Scan for the cell matching the given text and deliver its (X, Y) coordinate at center. 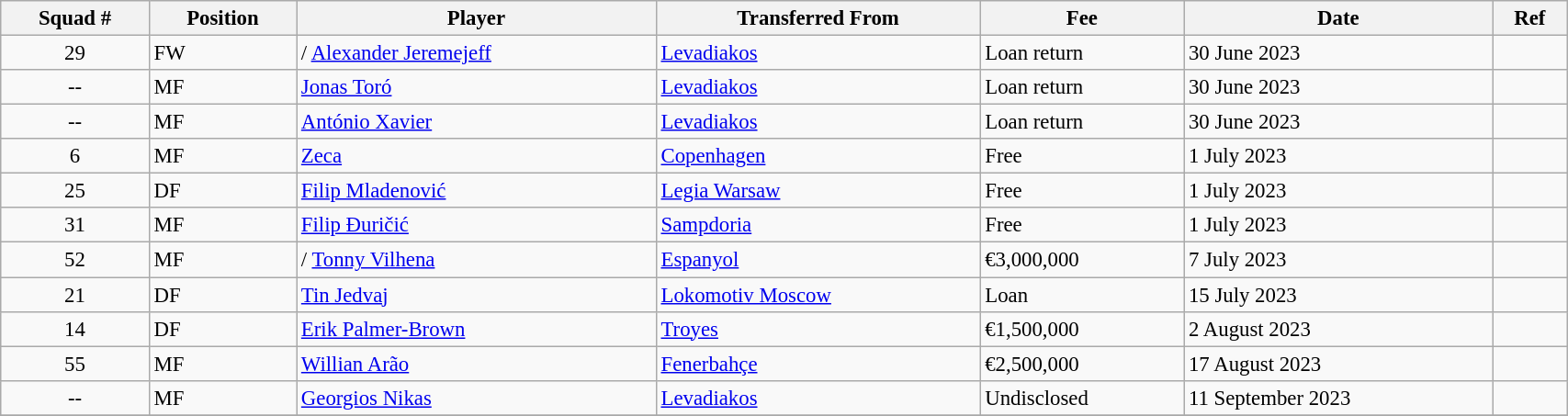
Filip Đuričić (477, 225)
Ref (1530, 18)
Willian Arão (477, 364)
Espanyol (818, 260)
€3,000,000 (1082, 260)
Transferred From (818, 18)
15 July 2023 (1338, 295)
Zeca (477, 156)
55 (75, 364)
14 (75, 329)
Jonas Toró (477, 87)
Erik Palmer-Brown (477, 329)
António Xavier (477, 122)
11 September 2023 (1338, 398)
Squad # (75, 18)
€2,500,000 (1082, 364)
6 (75, 156)
Lokomotiv Moscow (818, 295)
52 (75, 260)
Date (1338, 18)
Sampdoria (818, 225)
2 August 2023 (1338, 329)
31 (75, 225)
29 (75, 53)
Fee (1082, 18)
7 July 2023 (1338, 260)
25 (75, 191)
17 August 2023 (1338, 364)
Position (222, 18)
Tin Jedvaj (477, 295)
/ Tonny Vilhena (477, 260)
Fenerbahçe (818, 364)
Loan (1082, 295)
Georgios Nikas (477, 398)
/ Alexander Jeremejeff (477, 53)
Filip Mladenović (477, 191)
Undisclosed (1082, 398)
Troyes (818, 329)
Player (477, 18)
21 (75, 295)
FW (222, 53)
Legia Warsaw (818, 191)
€1,500,000 (1082, 329)
Copenhagen (818, 156)
